Pinpoint the cell where the given text exists, returning its (X, Y) midpoint coordinate. 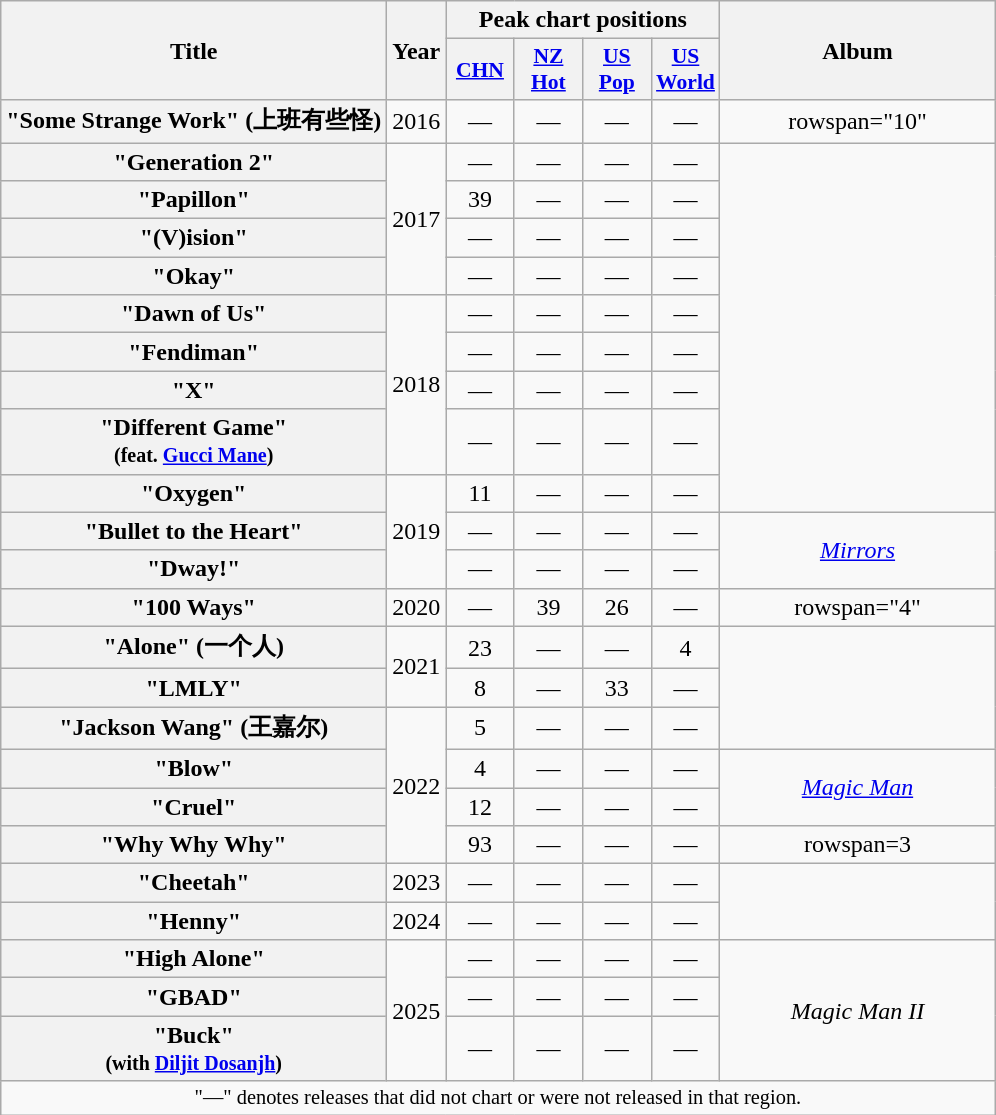
"Different Game" (feat. Gucci Mane) (194, 442)
2020 (416, 607)
2017 (416, 218)
"Cheetah" (194, 883)
"(V)ision" (194, 238)
"Fendiman" (194, 352)
"Bullet to the Heart" (194, 531)
"Some Strange Work" (上班有些怪) (194, 122)
2021 (416, 666)
Magic Man (858, 787)
2023 (416, 883)
"Okay" (194, 276)
Title (194, 50)
Peak chart positions (583, 20)
2022 (416, 786)
Album (858, 50)
"Buck"(with Diljit Dosanjh) (194, 1048)
"Cruel" (194, 807)
"Oxygen" (194, 493)
8 (480, 688)
"Henny" (194, 921)
12 (480, 807)
2018 (416, 384)
"Blow" (194, 768)
93 (480, 845)
2025 (416, 1010)
"Generation 2" (194, 161)
Magic Man II (858, 1010)
5 (480, 728)
"High Alone" (194, 959)
rowspan=3 (858, 845)
11 (480, 493)
23 (480, 648)
CHN (480, 70)
2016 (416, 122)
"100 Ways" (194, 607)
"Why Why Why" (194, 845)
"Jackson Wang" (王嘉尔) (194, 728)
"Dway!" (194, 569)
"Alone" (一个人) (194, 648)
"GBAD" (194, 997)
"X" (194, 390)
USPop (617, 70)
"—" denotes releases that did not chart or were not released in that region. (498, 1098)
"LMLY" (194, 688)
US World (686, 70)
2024 (416, 921)
Mirrors (858, 550)
rowspan="10" (858, 122)
2019 (416, 531)
33 (617, 688)
"Papillon" (194, 200)
26 (617, 607)
Year (416, 50)
rowspan="4" (858, 607)
"Dawn of Us" (194, 314)
NZHot (548, 70)
